Identify which cell holds the provided text, then report its [x, y] central coordinate. 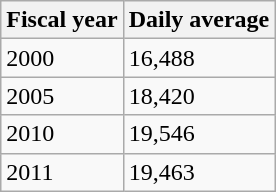
2000 [62, 58]
2010 [62, 134]
2011 [62, 172]
18,420 [199, 96]
19,546 [199, 134]
Daily average [199, 20]
16,488 [199, 58]
19,463 [199, 172]
Fiscal year [62, 20]
2005 [62, 96]
